Capture the cell that displays the provided text and extract its [X, Y] central coordinate. 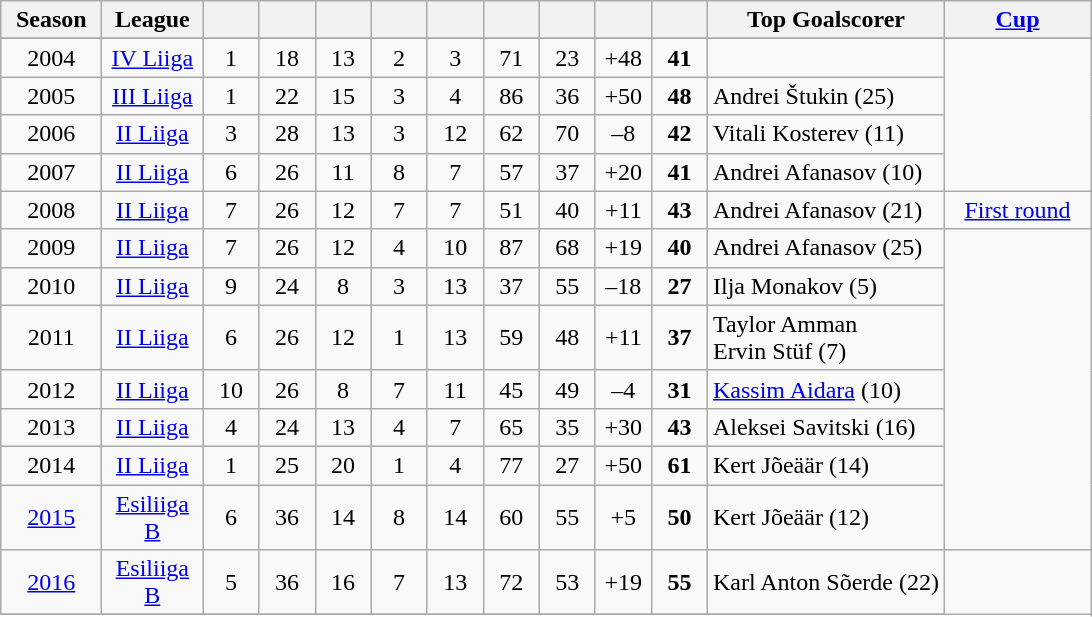
+5 [623, 516]
42 [679, 134]
Kert Jõeäär (14) [826, 465]
23 [567, 58]
77 [511, 465]
57 [511, 172]
League [152, 20]
71 [511, 58]
+48 [623, 58]
50 [679, 516]
2007 [52, 172]
2015 [52, 516]
15 [343, 96]
68 [567, 248]
+20 [623, 172]
2004 [52, 58]
Andrei Afanasov (25) [826, 248]
70 [567, 134]
49 [567, 389]
2010 [52, 286]
65 [511, 427]
22 [287, 96]
Vitali Kosterev (11) [826, 134]
+30 [623, 427]
Kassim Aidara (10) [826, 389]
35 [567, 427]
28 [287, 134]
62 [511, 134]
Andrei Afanasov (21) [826, 210]
59 [511, 338]
Taylor Amman Ervin Stüf (7) [826, 338]
Cup [1017, 20]
Karl Anton Sõerde (22) [826, 582]
Andrei Afanasov (10) [826, 172]
2011 [52, 338]
25 [287, 465]
2009 [52, 248]
16 [343, 582]
86 [511, 96]
31 [679, 389]
First round [1017, 210]
2008 [52, 210]
–8 [623, 134]
Kert Jõeäär (12) [826, 516]
2013 [52, 427]
Season [52, 20]
45 [511, 389]
2014 [52, 465]
Top Goalscorer [826, 20]
18 [287, 58]
2012 [52, 389]
87 [511, 248]
2016 [52, 582]
Ilja Monakov (5) [826, 286]
9 [231, 286]
60 [511, 516]
IV Liiga [152, 58]
III Liiga [152, 96]
53 [567, 582]
Andrei Štukin (25) [826, 96]
2005 [52, 96]
2006 [52, 134]
51 [511, 210]
20 [343, 465]
–4 [623, 389]
–18 [623, 286]
2 [399, 58]
61 [679, 465]
72 [511, 582]
Aleksei Savitski (16) [826, 427]
5 [231, 582]
